Find where the given text appears and provide that cell's center as (x, y) coordinate. 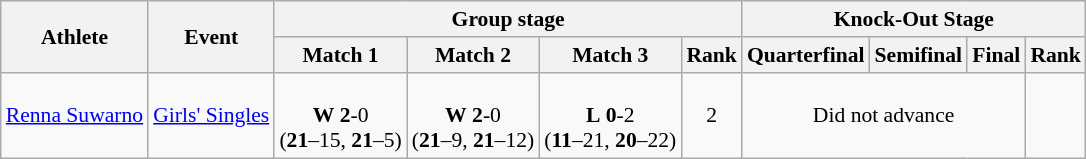
Match 3 (610, 55)
L 0-2 (11–21, 20–22) (610, 116)
Renna Suwarno (74, 116)
W 2-0 (21–9, 21–12) (473, 116)
W 2-0 (21–15, 21–5) (340, 116)
Quarterfinal (806, 55)
Semifinal (919, 55)
Did not advance (884, 116)
Group stage (508, 19)
Knock-Out Stage (914, 19)
2 (712, 116)
Match 1 (340, 55)
Girls' Singles (211, 116)
Athlete (74, 36)
Event (211, 36)
Match 2 (473, 55)
Final (996, 55)
